Return the [X, Y] coordinate for the center point of the cell that contains the specified text.  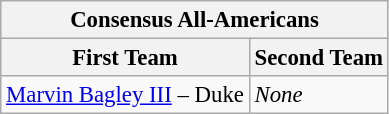
Consensus All-Americans [195, 20]
Second Team [318, 58]
None [318, 95]
Marvin Bagley III – Duke [125, 95]
First Team [125, 58]
